Find where the given text appears and provide that cell's center as (X, Y) coordinate. 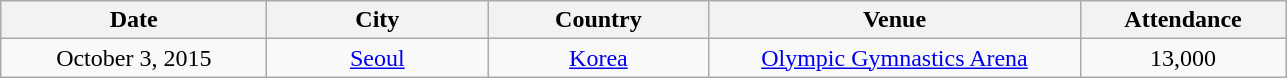
Date (134, 20)
Attendance (1183, 20)
Venue (894, 20)
City (378, 20)
Korea (598, 58)
October 3, 2015 (134, 58)
Country (598, 20)
13,000 (1183, 58)
Seoul (378, 58)
Olympic Gymnastics Arena (894, 58)
